Capture the cell that displays the provided text and extract its (x, y) central coordinate. 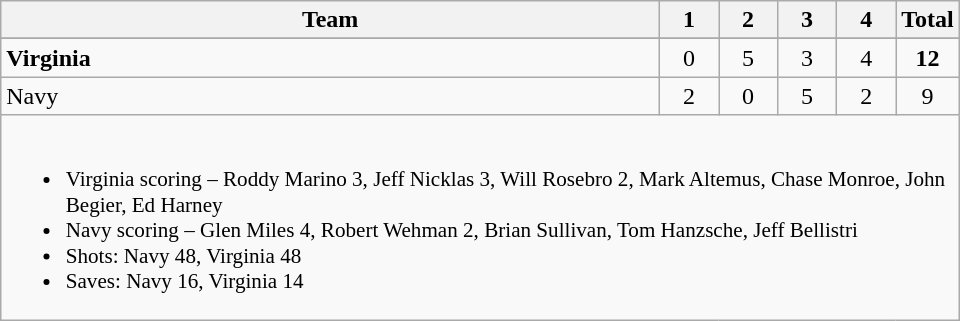
Navy (330, 96)
1 (688, 20)
9 (928, 96)
Virginia (330, 58)
Team (330, 20)
Total (928, 20)
12 (928, 58)
